Provide the (x, y) coordinate of the cell's center where the given text is located.  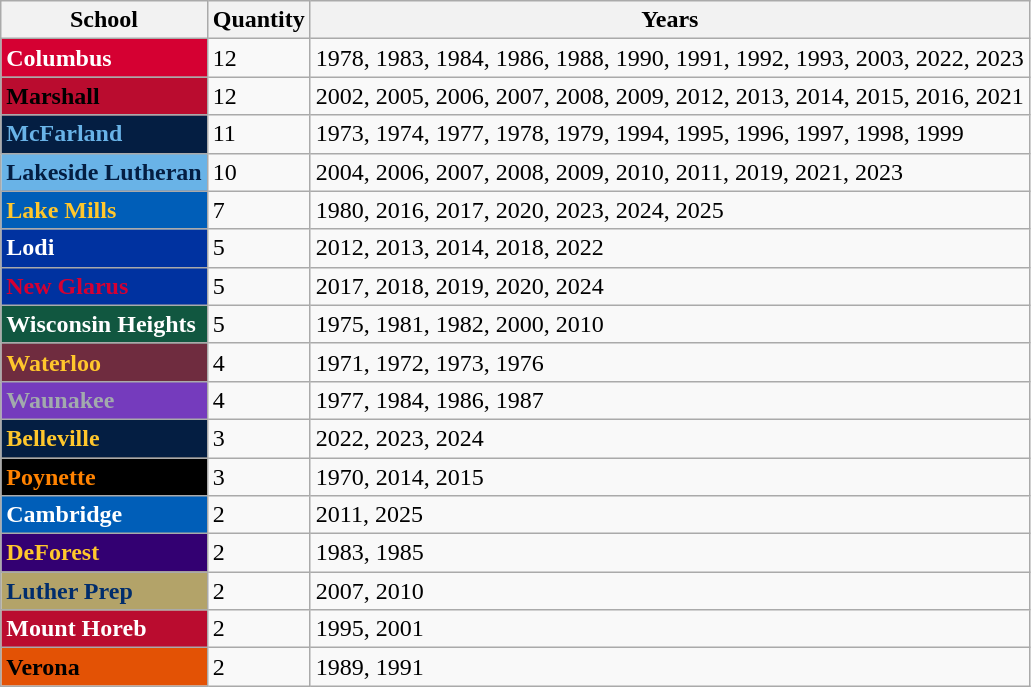
School (104, 20)
Verona (104, 667)
Waunakee (104, 400)
Waterloo (104, 362)
1970, 2014, 2015 (670, 477)
Cambridge (104, 515)
Wisconsin Heights (104, 324)
10 (258, 172)
1975, 1981, 1982, 2000, 2010 (670, 324)
2004, 2006, 2007, 2008, 2009, 2010, 2011, 2019, 2021, 2023 (670, 172)
Mount Horeb (104, 629)
1995, 2001 (670, 629)
Years (670, 20)
Lodi (104, 248)
DeForest (104, 553)
2007, 2010 (670, 591)
McFarland (104, 134)
Luther Prep (104, 591)
2022, 2023, 2024 (670, 438)
Marshall (104, 96)
Lakeside Lutheran (104, 172)
New Glarus (104, 286)
Poynette (104, 477)
Belleville (104, 438)
1978, 1983, 1984, 1986, 1988, 1990, 1991, 1992, 1993, 2003, 2022, 2023 (670, 58)
2017, 2018, 2019, 2020, 2024 (670, 286)
7 (258, 210)
1973, 1974, 1977, 1978, 1979, 1994, 1995, 1996, 1997, 1998, 1999 (670, 134)
2011, 2025 (670, 515)
1989, 1991 (670, 667)
Quantity (258, 20)
2002, 2005, 2006, 2007, 2008, 2009, 2012, 2013, 2014, 2015, 2016, 2021 (670, 96)
Columbus (104, 58)
1983, 1985 (670, 553)
11 (258, 134)
1980, 2016, 2017, 2020, 2023, 2024, 2025 (670, 210)
2012, 2013, 2014, 2018, 2022 (670, 248)
Lake Mills (104, 210)
1977, 1984, 1986, 1987 (670, 400)
1971, 1972, 1973, 1976 (670, 362)
